From the cell containing the given text, extract its center point as [X, Y] coordinate. 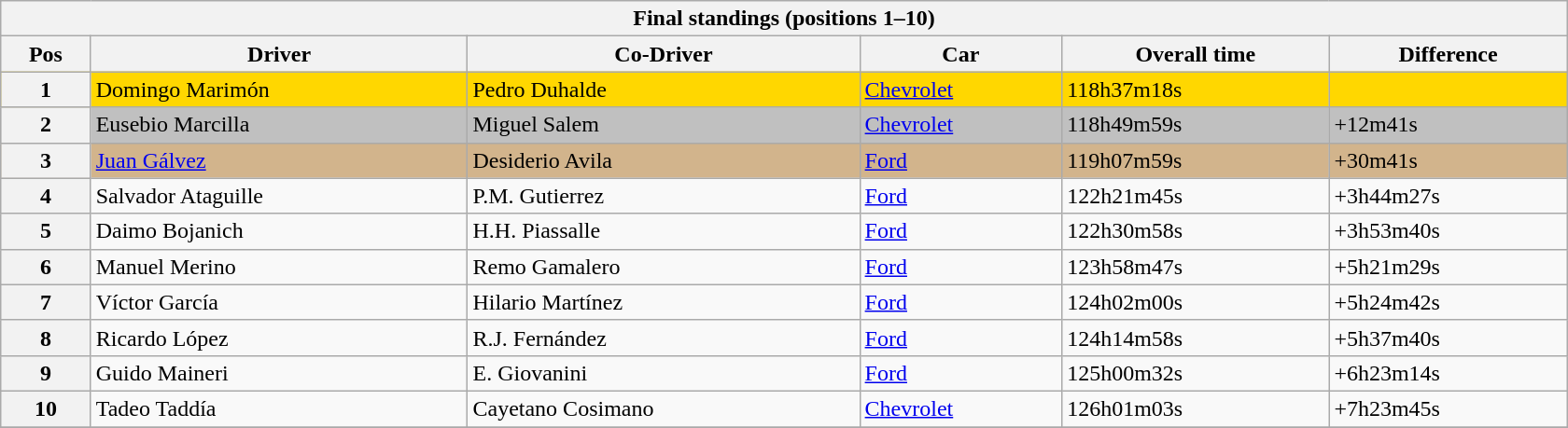
118h49m59s [1196, 125]
3 [46, 160]
Salvador Ataguille [279, 196]
Daimo Bojanich [279, 231]
H.H. Piassalle [664, 231]
6 [46, 267]
Hilario Martínez [664, 302]
R.J. Fernández [664, 338]
4 [46, 196]
Víctor García [279, 302]
Cayetano Cosimano [664, 408]
123h58m47s [1196, 267]
118h37m18s [1196, 90]
Guido Maineri [279, 373]
Tadeo Taddía [279, 408]
+5h24m42s [1449, 302]
125h00m32s [1196, 373]
+3h53m40s [1449, 231]
Pos [46, 54]
8 [46, 338]
+7h23m45s [1449, 408]
5 [46, 231]
+5h21m29s [1449, 267]
+5h37m40s [1449, 338]
122h21m45s [1196, 196]
Miguel Salem [664, 125]
+3h44m27s [1449, 196]
Driver [279, 54]
2 [46, 125]
Overall time [1196, 54]
Juan Gálvez [279, 160]
124h14m58s [1196, 338]
9 [46, 373]
10 [46, 408]
Desiderio Avila [664, 160]
Domingo Marimón [279, 90]
124h02m00s [1196, 302]
Difference [1449, 54]
+12m41s [1449, 125]
+30m41s [1449, 160]
Pedro Duhalde [664, 90]
+6h23m14s [1449, 373]
Co-Driver [664, 54]
Eusebio Marcilla [279, 125]
Final standings (positions 1–10) [784, 19]
Car [961, 54]
7 [46, 302]
Ricardo López [279, 338]
P.M. Gutierrez [664, 196]
126h01m03s [1196, 408]
Remo Gamalero [664, 267]
119h07m59s [1196, 160]
Manuel Merino [279, 267]
1 [46, 90]
E. Giovanini [664, 373]
122h30m58s [1196, 231]
